Capture the cell that displays the provided text and extract its (x, y) central coordinate. 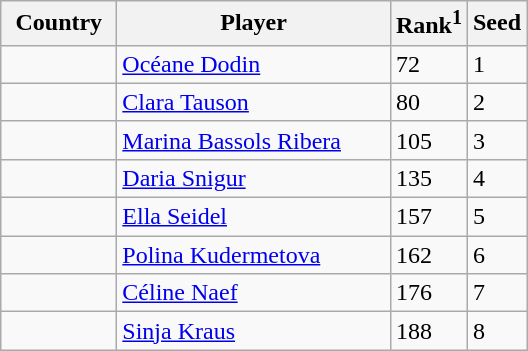
162 (428, 255)
Océane Dodin (254, 64)
157 (428, 217)
Ella Seidel (254, 217)
135 (428, 178)
5 (496, 217)
Sinja Kraus (254, 331)
8 (496, 331)
105 (428, 140)
72 (428, 64)
7 (496, 293)
176 (428, 293)
188 (428, 331)
Daria Snigur (254, 178)
Country (59, 24)
Marina Bassols Ribera (254, 140)
4 (496, 178)
Rank1 (428, 24)
Céline Naef (254, 293)
6 (496, 255)
Player (254, 24)
Clara Tauson (254, 102)
1 (496, 64)
80 (428, 102)
Seed (496, 24)
3 (496, 140)
2 (496, 102)
Polina Kudermetova (254, 255)
